From the cell containing the given text, extract its center point as [x, y] coordinate. 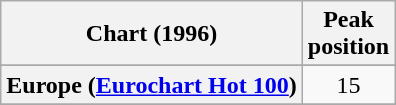
Chart (1996) [152, 34]
Peakposition [348, 34]
15 [348, 85]
Europe (Eurochart Hot 100) [152, 85]
